Scan for the cell matching the given text and deliver its [x, y] coordinate at center. 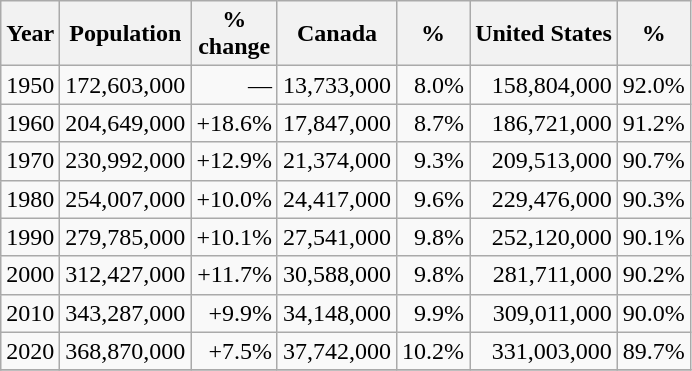
8.0% [434, 85]
— [234, 85]
United States [544, 34]
%change [234, 34]
209,513,000 [544, 161]
27,541,000 [336, 237]
90.2% [654, 275]
1960 [30, 123]
254,007,000 [126, 199]
158,804,000 [544, 85]
Year [30, 34]
+9.9% [234, 313]
+12.9% [234, 161]
+10.1% [234, 237]
90.1% [654, 237]
30,588,000 [336, 275]
89.7% [654, 351]
90.0% [654, 313]
91.2% [654, 123]
230,992,000 [126, 161]
309,011,000 [544, 313]
37,742,000 [336, 351]
+10.0% [234, 199]
281,711,000 [544, 275]
1980 [30, 199]
368,870,000 [126, 351]
2020 [30, 351]
186,721,000 [544, 123]
21,374,000 [336, 161]
2000 [30, 275]
8.7% [434, 123]
Population [126, 34]
1970 [30, 161]
1990 [30, 237]
90.3% [654, 199]
2010 [30, 313]
+7.5% [234, 351]
312,427,000 [126, 275]
34,148,000 [336, 313]
9.6% [434, 199]
92.0% [654, 85]
1950 [30, 85]
331,003,000 [544, 351]
+18.6% [234, 123]
9.3% [434, 161]
204,649,000 [126, 123]
17,847,000 [336, 123]
13,733,000 [336, 85]
Canada [336, 34]
172,603,000 [126, 85]
9.9% [434, 313]
343,287,000 [126, 313]
24,417,000 [336, 199]
229,476,000 [544, 199]
279,785,000 [126, 237]
90.7% [654, 161]
252,120,000 [544, 237]
10.2% [434, 351]
+11.7% [234, 275]
